Return the [x, y] coordinate for the center point of the cell that contains the specified text.  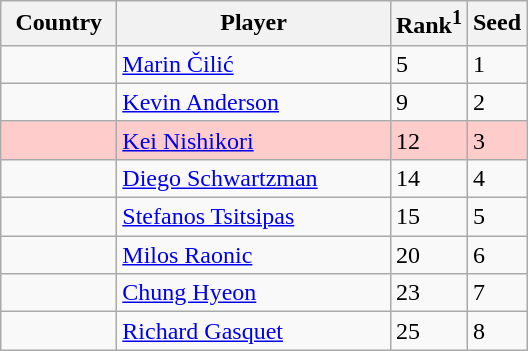
6 [496, 255]
Richard Gasquet [254, 331]
Chung Hyeon [254, 293]
12 [428, 140]
9 [428, 102]
15 [428, 217]
3 [496, 140]
Milos Raonic [254, 255]
25 [428, 331]
Stefanos Tsitsipas [254, 217]
2 [496, 102]
Rank1 [428, 24]
Seed [496, 24]
Kevin Anderson [254, 102]
8 [496, 331]
Kei Nishikori [254, 140]
Player [254, 24]
Country [59, 24]
Marin Čilić [254, 64]
20 [428, 255]
1 [496, 64]
4 [496, 178]
7 [496, 293]
23 [428, 293]
Diego Schwartzman [254, 178]
14 [428, 178]
